Capture the cell that displays the provided text and extract its (x, y) central coordinate. 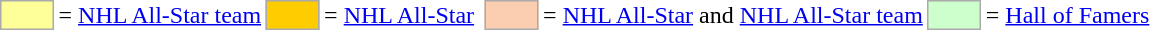
= NHL All-Star (400, 15)
= NHL All-Star and NHL All-Star team (734, 15)
= NHL All-Star team (160, 15)
